Output the [x, y] coordinate of the center of the cell containing the given text.  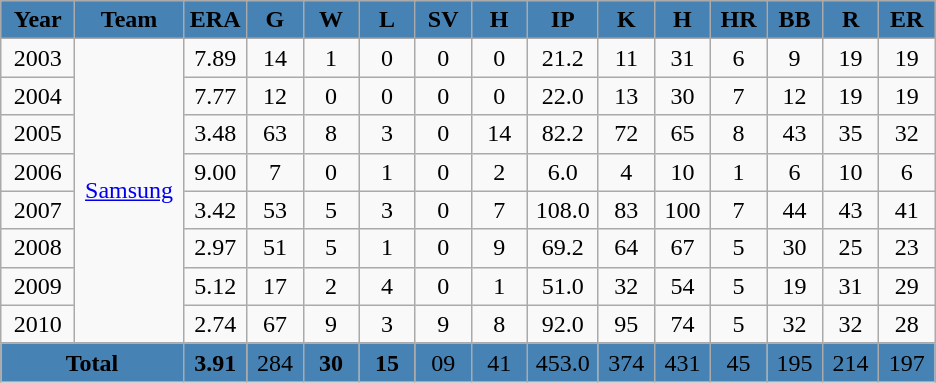
15 [387, 362]
Year [38, 20]
13 [626, 96]
2006 [38, 172]
95 [626, 324]
11 [626, 58]
108.0 [562, 210]
3.91 [215, 362]
51.0 [562, 286]
51 [275, 248]
2004 [38, 96]
7.77 [215, 96]
74 [682, 324]
17 [275, 286]
5.12 [215, 286]
2010 [38, 324]
ER [907, 20]
R [851, 20]
3.42 [215, 210]
K [626, 20]
29 [907, 286]
09 [443, 362]
9.00 [215, 172]
ERA [215, 20]
W [331, 20]
374 [626, 362]
2005 [38, 134]
72 [626, 134]
284 [275, 362]
83 [626, 210]
28 [907, 324]
BB [794, 20]
2008 [38, 248]
7.89 [215, 58]
214 [851, 362]
Samsung [130, 191]
Total [92, 362]
HR [738, 20]
3.48 [215, 134]
SV [443, 20]
2009 [38, 286]
L [387, 20]
431 [682, 362]
195 [794, 362]
69.2 [562, 248]
2007 [38, 210]
25 [851, 248]
2.74 [215, 324]
45 [738, 362]
6.0 [562, 172]
35 [851, 134]
82.2 [562, 134]
53 [275, 210]
100 [682, 210]
G [275, 20]
IP [562, 20]
2003 [38, 58]
22.0 [562, 96]
Team [130, 20]
64 [626, 248]
453.0 [562, 362]
2.97 [215, 248]
23 [907, 248]
54 [682, 286]
197 [907, 362]
44 [794, 210]
21.2 [562, 58]
65 [682, 134]
92.0 [562, 324]
63 [275, 134]
